Detect which cell encompasses the target text, then output its [X, Y] center coordinate. 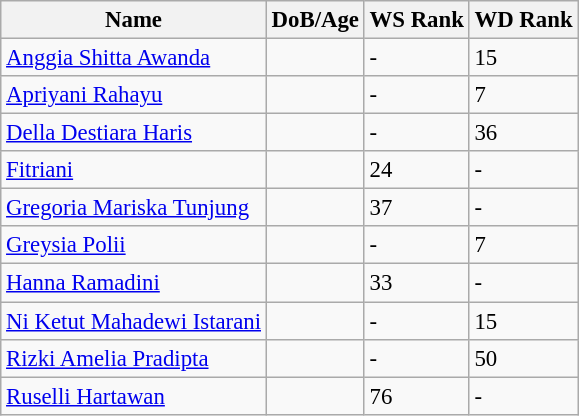
DoB/Age [315, 20]
Ni Ketut Mahadewi Istarani [134, 321]
24 [416, 170]
Ruselli Hartawan [134, 396]
WD Rank [524, 20]
Anggia Shitta Awanda [134, 58]
76 [416, 396]
Greysia Polii [134, 245]
Rizki Amelia Pradipta [134, 358]
33 [416, 283]
Fitriani [134, 170]
50 [524, 358]
36 [524, 133]
37 [416, 208]
Gregoria Mariska Tunjung [134, 208]
Apriyani Rahayu [134, 95]
Name [134, 20]
Della Destiara Haris [134, 133]
Hanna Ramadini [134, 283]
WS Rank [416, 20]
